Detect which cell encompasses the target text, then output its (x, y) center coordinate. 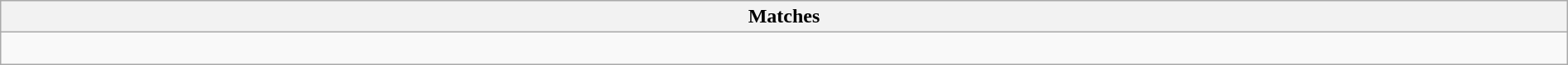
Matches (784, 17)
